Capture the cell that displays the provided text and extract its (x, y) central coordinate. 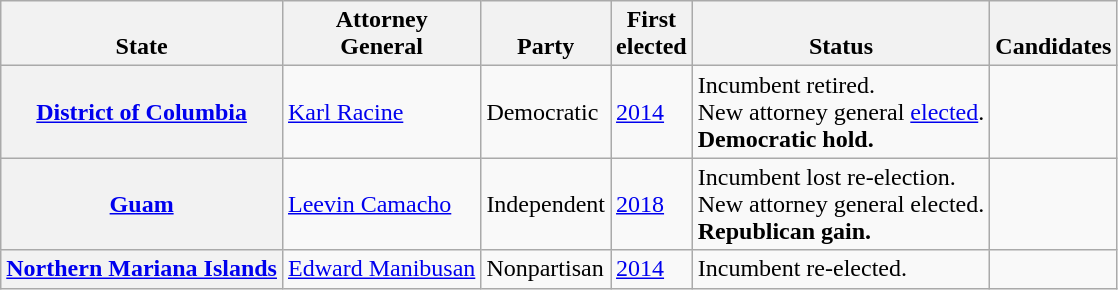
State (142, 34)
Leevin Camacho (381, 204)
AttorneyGeneral (381, 34)
Firstelected (652, 34)
Party (546, 34)
Edward Manibusan (381, 269)
Northern Mariana Islands (142, 269)
Guam (142, 204)
Incumbent re-elected. (841, 269)
Independent (546, 204)
Candidates (1054, 34)
Karl Racine (381, 112)
Status (841, 34)
Incumbent lost re-election.New attorney general elected.Republican gain. (841, 204)
Incumbent retired.New attorney general elected.Democratic hold. (841, 112)
Nonpartisan (546, 269)
2018 (652, 204)
District of Columbia (142, 112)
Democratic (546, 112)
